Return (X, Y) of the center of cell containing provided text 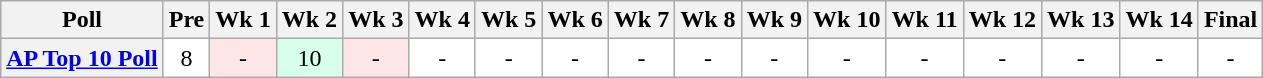
Wk 3 (376, 20)
10 (309, 58)
Wk 8 (708, 20)
Wk 6 (575, 20)
Pre (186, 20)
Wk 1 (243, 20)
Wk 11 (924, 20)
Wk 9 (774, 20)
Wk 12 (1002, 20)
8 (186, 58)
Wk 14 (1159, 20)
Poll (82, 20)
Wk 5 (508, 20)
AP Top 10 Poll (82, 58)
Wk 10 (847, 20)
Wk 7 (641, 20)
Wk 2 (309, 20)
Final (1230, 20)
Wk 13 (1081, 20)
Wk 4 (442, 20)
